Output the [X, Y] coordinate of the center of the cell containing the given text.  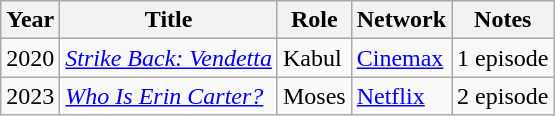
Network [401, 20]
2 episode [503, 96]
Netflix [401, 96]
Kabul [314, 58]
Notes [503, 20]
Strike Back: Vendetta [169, 58]
1 episode [503, 58]
Moses [314, 96]
2020 [30, 58]
Role [314, 20]
Who Is Erin Carter? [169, 96]
Year [30, 20]
2023 [30, 96]
Cinemax [401, 58]
Title [169, 20]
